Determine the [X, Y] coordinate at the center of the cell enclosing the given text.  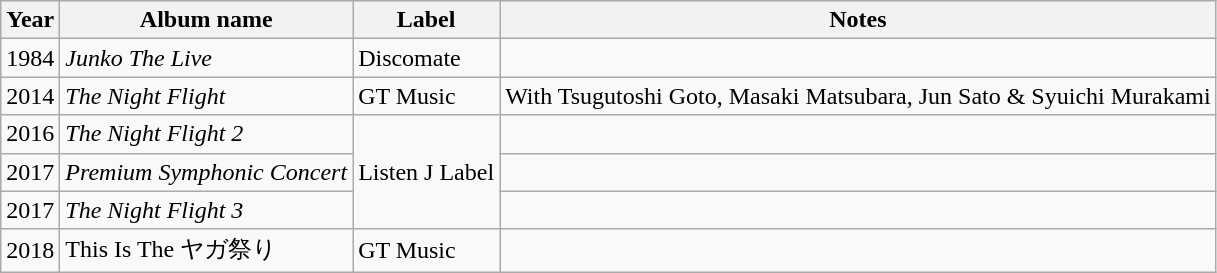
Notes [858, 20]
2018 [30, 250]
The Night Flight 2 [206, 134]
This Is The ヤガ祭り [206, 250]
2014 [30, 96]
The Night Flight [206, 96]
Label [426, 20]
The Night Flight 3 [206, 210]
Listen J Label [426, 172]
Premium Symphonic Concert [206, 172]
2016 [30, 134]
Year [30, 20]
With Tsugutoshi Goto, Masaki Matsubara, Jun Sato & Syuichi Murakami [858, 96]
Junko The Live [206, 58]
1984 [30, 58]
Album name [206, 20]
Discomate [426, 58]
